From the cell containing the given text, extract its center point as [X, Y] coordinate. 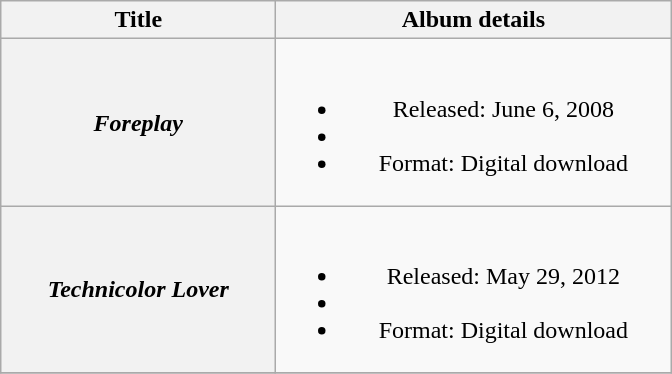
Released: May 29, 2012Format: Digital download [474, 290]
Title [138, 20]
Album details [474, 20]
Technicolor Lover [138, 290]
Released: June 6, 2008Format: Digital download [474, 122]
Foreplay [138, 122]
